Find where the given text appears and provide that cell's center as [x, y] coordinate. 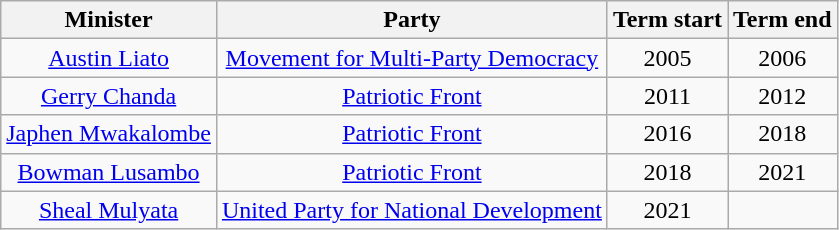
United Party for National Development [412, 210]
Austin Liato [109, 58]
2012 [783, 96]
2005 [667, 58]
Sheal Mulyata [109, 210]
Term end [783, 20]
Movement for Multi-Party Democracy [412, 58]
2011 [667, 96]
Japhen Mwakalombe [109, 134]
2016 [667, 134]
Gerry Chanda [109, 96]
Bowman Lusambo [109, 172]
Party [412, 20]
2006 [783, 58]
Minister [109, 20]
Term start [667, 20]
